Extract the (X, Y) coordinate from the center of the cell holding the provided text.  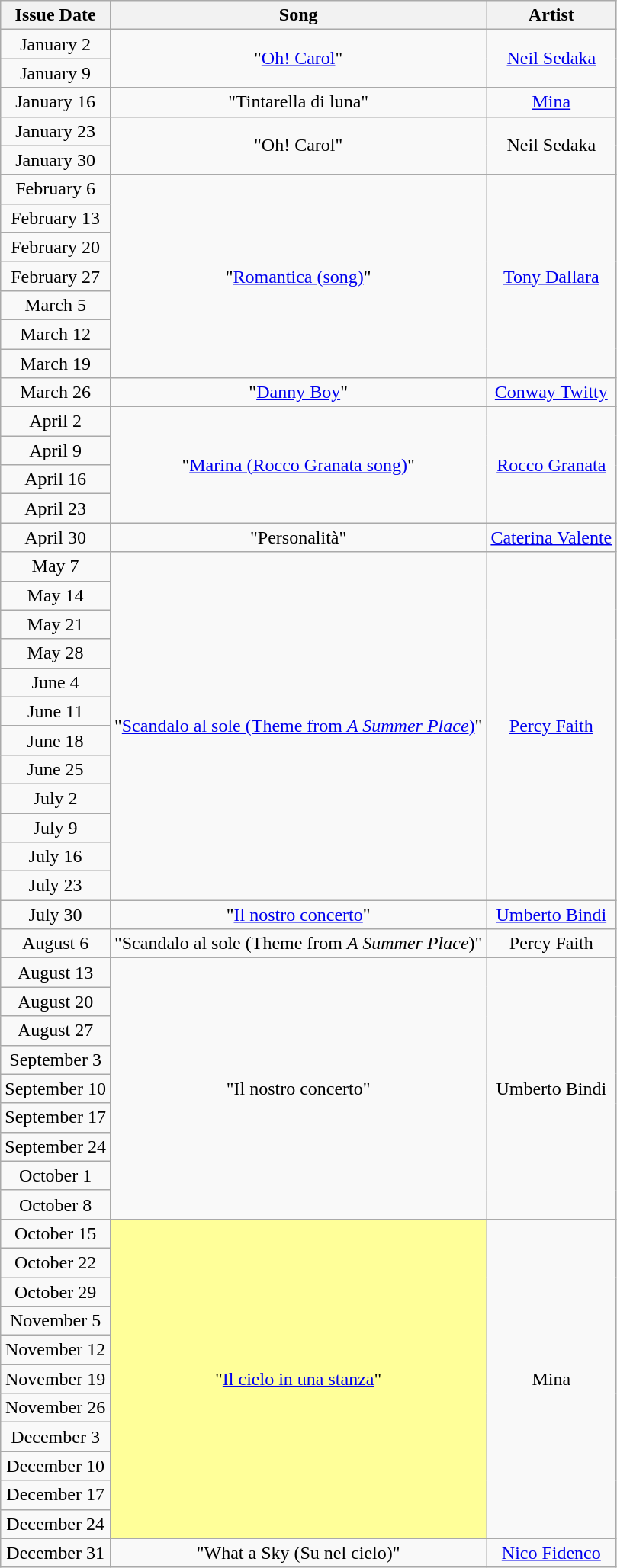
"Marina (Rocco Granata song)" (297, 465)
December 24 (56, 1524)
"Danny Boy" (297, 393)
May 14 (56, 595)
May 28 (56, 653)
October 15 (56, 1233)
August 13 (56, 973)
July 23 (56, 886)
February 6 (56, 189)
Issue Date (56, 15)
"What a Sky (Su nel cielo)" (297, 1553)
July 16 (56, 857)
Conway Twitty (551, 393)
September 17 (56, 1117)
May 7 (56, 566)
"Personalità" (297, 537)
October 1 (56, 1175)
September 3 (56, 1060)
June 25 (56, 769)
November 26 (56, 1408)
Song (297, 15)
"Tintarella di luna" (297, 102)
Tony Dallara (551, 276)
October 29 (56, 1292)
November 5 (56, 1321)
October 8 (56, 1204)
Artist (551, 15)
January 23 (56, 131)
December 10 (56, 1466)
"Il cielo in una stanza" (297, 1378)
January 16 (56, 102)
May 21 (56, 624)
June 4 (56, 682)
September 24 (56, 1146)
October 22 (56, 1262)
March 19 (56, 364)
"Romantica (song)" (297, 276)
April 30 (56, 537)
March 12 (56, 334)
March 26 (56, 393)
February 27 (56, 276)
April 2 (56, 422)
March 5 (56, 305)
June 11 (56, 711)
July 30 (56, 915)
April 23 (56, 508)
January 2 (56, 44)
September 10 (56, 1089)
December 17 (56, 1495)
April 16 (56, 479)
December 31 (56, 1553)
July 9 (56, 827)
November 12 (56, 1350)
June 18 (56, 740)
Nico Fidenco (551, 1553)
Rocco Granata (551, 465)
July 2 (56, 798)
Caterina Valente (551, 537)
November 19 (56, 1379)
August 27 (56, 1031)
January 9 (56, 73)
January 30 (56, 160)
August 20 (56, 1002)
February 13 (56, 218)
August 6 (56, 944)
December 3 (56, 1437)
February 20 (56, 247)
April 9 (56, 451)
